Pinpoint the cell where the given text exists, returning its [X, Y] midpoint coordinate. 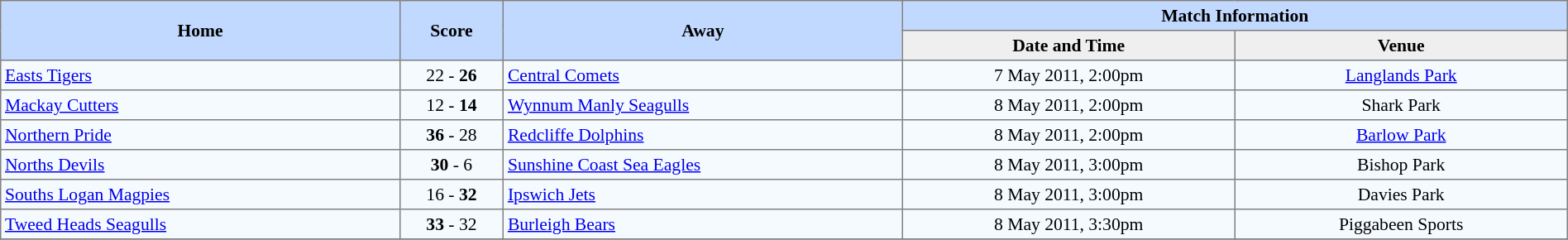
Langlands Park [1401, 75]
Northern Pride [200, 135]
Davies Park [1401, 194]
Mackay Cutters [200, 105]
Burleigh Bears [703, 224]
36 - 28 [452, 135]
Ipswich Jets [703, 194]
Easts Tigers [200, 75]
Shark Park [1401, 105]
Venue [1401, 46]
16 - 32 [452, 194]
Piggabeen Sports [1401, 224]
Barlow Park [1401, 135]
Match Information [1235, 16]
22 - 26 [452, 75]
12 - 14 [452, 105]
33 - 32 [452, 224]
Home [200, 31]
Central Comets [703, 75]
Score [452, 31]
Sunshine Coast Sea Eagles [703, 165]
Tweed Heads Seagulls [200, 224]
Date and Time [1068, 46]
8 May 2011, 3:30pm [1068, 224]
Norths Devils [200, 165]
7 May 2011, 2:00pm [1068, 75]
Souths Logan Magpies [200, 194]
Wynnum Manly Seagulls [703, 105]
Bishop Park [1401, 165]
Redcliffe Dolphins [703, 135]
Away [703, 31]
30 - 6 [452, 165]
